Find where the given text appears and provide that cell's center as (x, y) coordinate. 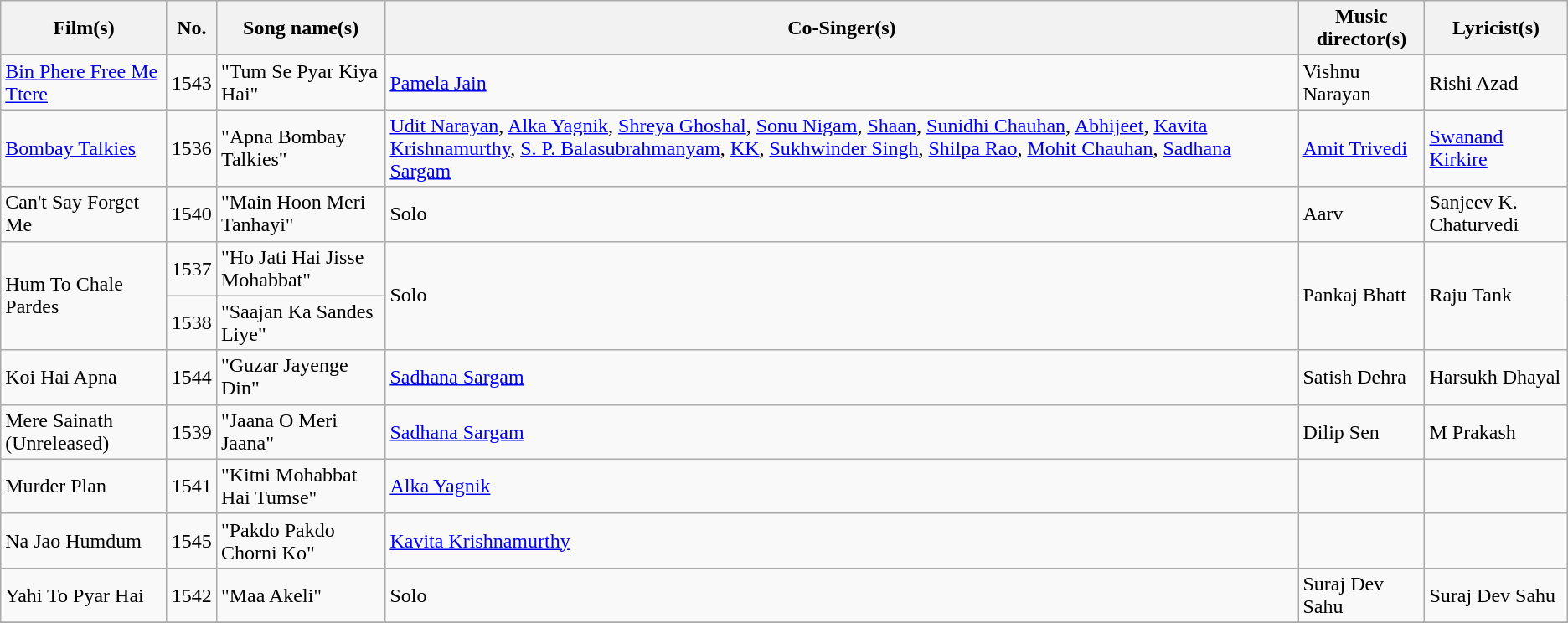
Music director(s) (1362, 28)
Bombay Talkies (84, 148)
"Kitni Mohabbat Hai Tumse" (300, 486)
Harsukh Dhayal (1496, 377)
Amit Trivedi (1362, 148)
1537 (191, 268)
1540 (191, 214)
Can't Say Forget Me (84, 214)
Sanjeev K. Chaturvedi (1496, 214)
1536 (191, 148)
M Prakash (1496, 432)
1542 (191, 595)
Pankaj Bhatt (1362, 296)
Murder Plan (84, 486)
1539 (191, 432)
1538 (191, 323)
"Pakdo Pakdo Chorni Ko" (300, 541)
Satish Dehra (1362, 377)
1544 (191, 377)
Pamela Jain (842, 82)
Bin Phere Free Me Ttere (84, 82)
Song name(s) (300, 28)
Swanand Kirkire (1496, 148)
1545 (191, 541)
Vishnu Narayan (1362, 82)
"Tum Se Pyar Kiya Hai" (300, 82)
No. (191, 28)
"Maa Akeli" (300, 595)
Aarv (1362, 214)
Co-Singer(s) (842, 28)
Alka Yagnik (842, 486)
Dilip Sen (1362, 432)
Rishi Azad (1496, 82)
1543 (191, 82)
Raju Tank (1496, 296)
"Guzar Jayenge Din" (300, 377)
"Saajan Ka Sandes Liye" (300, 323)
Yahi To Pyar Hai (84, 595)
1541 (191, 486)
Mere Sainath (Unreleased) (84, 432)
"Apna Bombay Talkies" (300, 148)
Kavita Krishnamurthy (842, 541)
"Ho Jati Hai Jisse Mohabbat" (300, 268)
"Jaana O Meri Jaana" (300, 432)
"Main Hoon Meri Tanhayi" (300, 214)
Koi Hai Apna (84, 377)
Hum To Chale Pardes (84, 296)
Na Jao Humdum (84, 541)
Film(s) (84, 28)
Lyricist(s) (1496, 28)
